Output the (X, Y) coordinate of the center of the cell containing the given text.  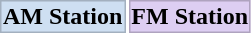
AM Station (62, 16)
FM Station (190, 16)
